Return the [X, Y] coordinate for the center point of the cell that contains the specified text.  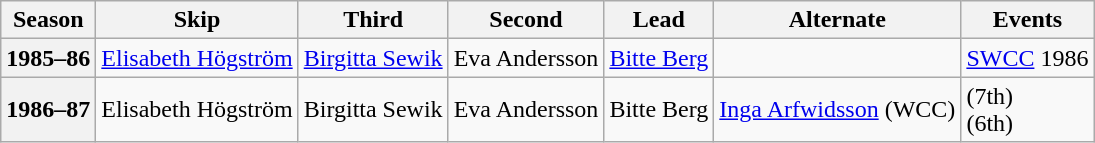
(7th) (6th) [1028, 110]
Skip [197, 20]
Season [48, 20]
1985–86 [48, 58]
Third [373, 20]
SWCC 1986 [1028, 58]
Inga Arfwidsson (WCC) [838, 110]
Second [526, 20]
Events [1028, 20]
Lead [659, 20]
1986–87 [48, 110]
Alternate [838, 20]
